For the text-containing cell, return its midpoint in [x, y] coordinate format. 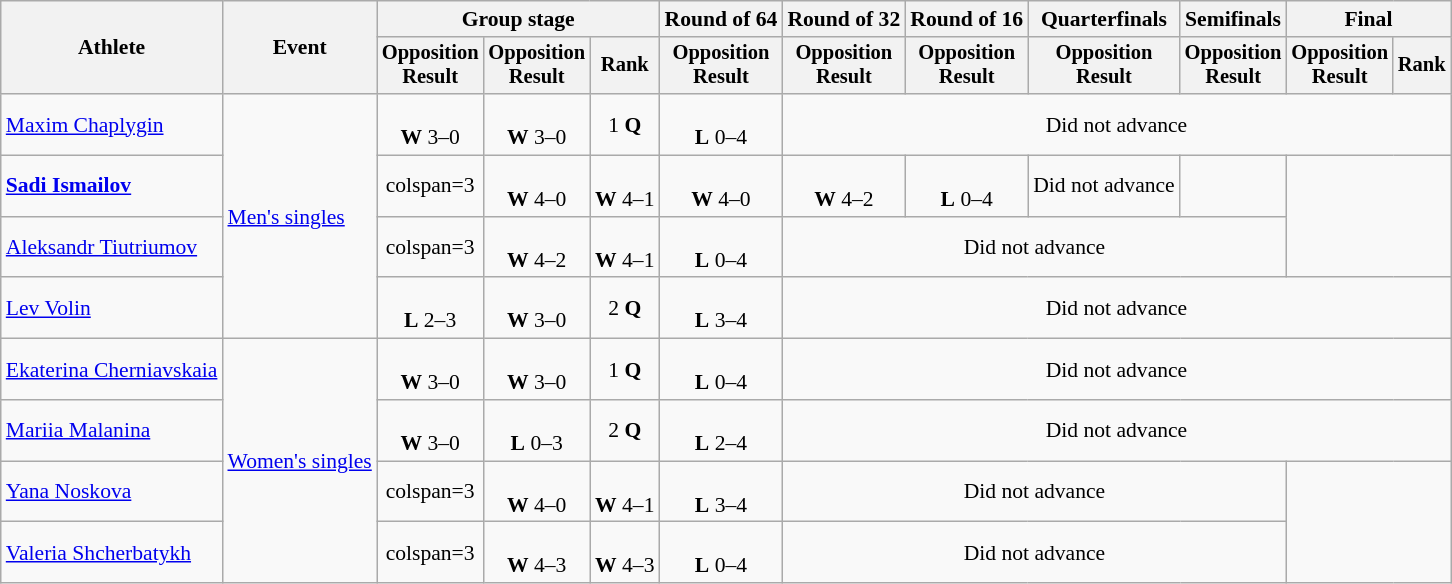
Round of 16 [966, 19]
Mariia Malanina [112, 430]
Semifinals [1234, 19]
Round of 32 [844, 19]
Maxim Chaplygin [112, 124]
Ekaterina Cherniavskaia [112, 370]
Men's singles [299, 216]
Valeria Shcherbatykh [112, 552]
Group stage [518, 19]
Quarterfinals [1104, 19]
Round of 64 [722, 19]
L 0–3 [536, 430]
Women's singles [299, 461]
L 2–3 [430, 308]
Final [1368, 19]
Sadi Ismailov [112, 186]
Lev Volin [112, 308]
Event [299, 48]
Yana Noskova [112, 492]
Aleksandr Tiutriumov [112, 248]
Athlete [112, 48]
L 2–4 [722, 430]
